Identify which cell holds the provided text, then report its [X, Y] central coordinate. 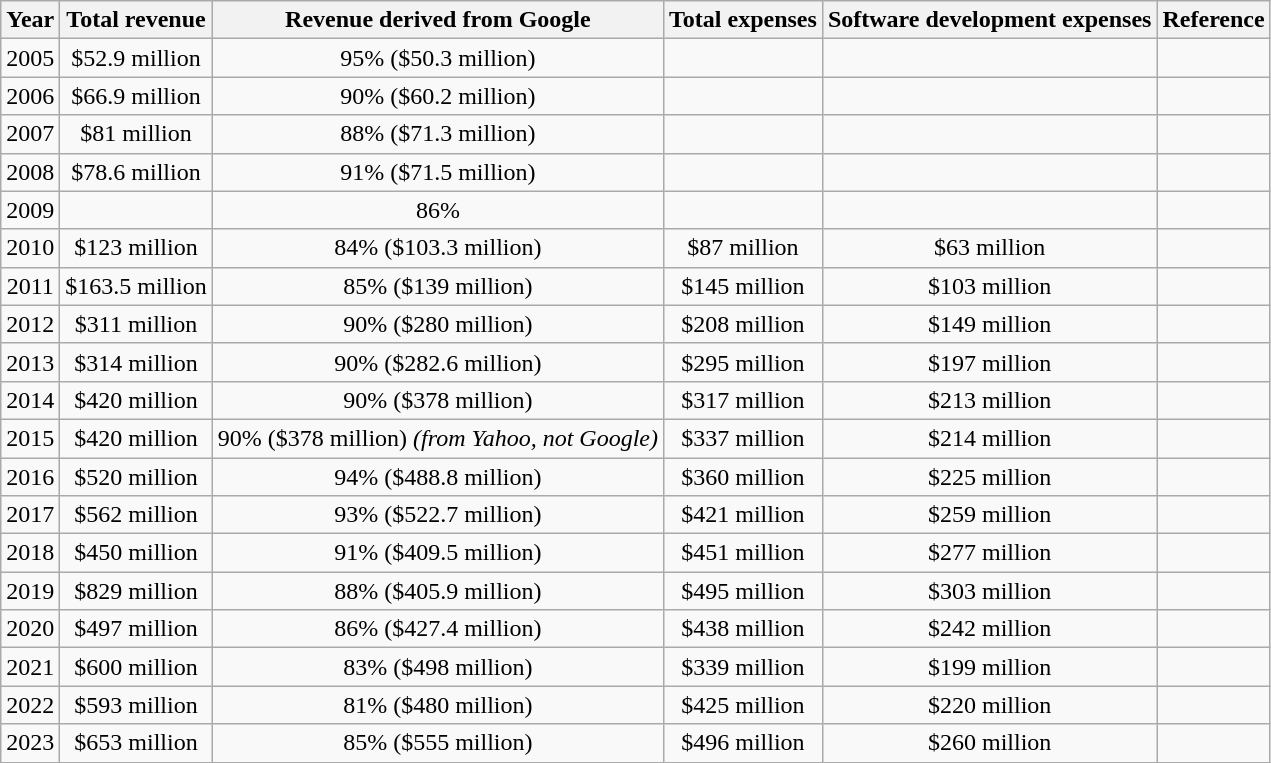
$63 million [990, 248]
$421 million [744, 515]
2012 [30, 324]
85% ($555 million) [438, 743]
$600 million [136, 667]
Software development expenses [990, 20]
Revenue derived from Google [438, 20]
94% ($488.8 million) [438, 477]
$78.6 million [136, 172]
95% ($50.3 million) [438, 58]
84% ($103.3 million) [438, 248]
90% ($60.2 million) [438, 96]
$450 million [136, 553]
2011 [30, 286]
2009 [30, 210]
Total revenue [136, 20]
88% ($71.3 million) [438, 134]
2022 [30, 705]
$438 million [744, 629]
$214 million [990, 438]
2021 [30, 667]
$339 million [744, 667]
2013 [30, 362]
90% ($282.6 million) [438, 362]
$225 million [990, 477]
$314 million [136, 362]
$220 million [990, 705]
$653 million [136, 743]
$360 million [744, 477]
$149 million [990, 324]
$495 million [744, 591]
Reference [1214, 20]
$451 million [744, 553]
$66.9 million [136, 96]
2014 [30, 400]
$425 million [744, 705]
$103 million [990, 286]
2007 [30, 134]
2016 [30, 477]
86% ($427.4 million) [438, 629]
$213 million [990, 400]
$208 million [744, 324]
Year [30, 20]
$242 million [990, 629]
$81 million [136, 134]
2008 [30, 172]
90% ($280 million) [438, 324]
$277 million [990, 553]
$829 million [136, 591]
$197 million [990, 362]
$123 million [136, 248]
$311 million [136, 324]
$520 million [136, 477]
81% ($480 million) [438, 705]
86% [438, 210]
$496 million [744, 743]
$52.9 million [136, 58]
2019 [30, 591]
$562 million [136, 515]
91% ($71.5 million) [438, 172]
85% ($139 million) [438, 286]
$317 million [744, 400]
$87 million [744, 248]
2020 [30, 629]
$259 million [990, 515]
$295 million [744, 362]
$303 million [990, 591]
93% ($522.7 million) [438, 515]
2005 [30, 58]
91% ($409.5 million) [438, 553]
$593 million [136, 705]
$145 million [744, 286]
88% ($405.9 million) [438, 591]
83% ($498 million) [438, 667]
2018 [30, 553]
2006 [30, 96]
$497 million [136, 629]
$163.5 million [136, 286]
$199 million [990, 667]
$337 million [744, 438]
2010 [30, 248]
2023 [30, 743]
$260 million [990, 743]
2017 [30, 515]
90% ($378 million) [438, 400]
Total expenses [744, 20]
2015 [30, 438]
90% ($378 million) (from Yahoo, not Google) [438, 438]
